Search for the cell housing the specified text and yield its (X, Y) center coordinate. 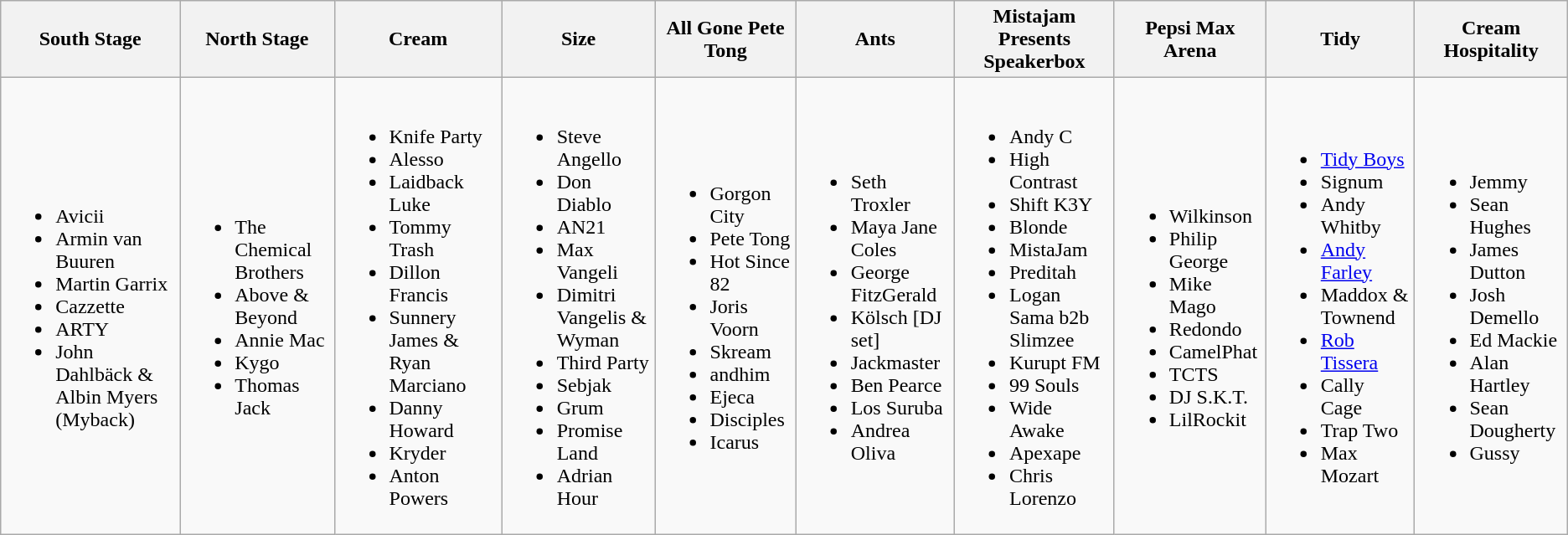
Gorgon CityPete TongHot Since 82Joris VoornSkreamandhimEjecaDisciplesIcarus (725, 306)
South Stage (90, 39)
Cream (418, 39)
North Stage (257, 39)
All Gone Pete Tong (725, 39)
AviciiArmin van BuurenMartin GarrixCazzetteARTYJohn Dahlbäck & Albin Myers (Myback) (90, 306)
JemmySean HughesJames DuttonJosh DemelloEd MackieAlan HartleySean DoughertyGussy (1491, 306)
Tidy (1340, 39)
Knife PartyAlessoLaidback LukeTommy TrashDillon FrancisSunnery James & Ryan MarcianoDanny HowardKryderAnton Powers (418, 306)
Cream Hospitality (1491, 39)
The Chemical BrothersAbove & BeyondAnnie MacKygoThomas Jack (257, 306)
Andy CHigh ContrastShift K3YBlondeMistaJamPreditahLogan Sama b2b SlimzeeKurupt FM99 SoulsWide AwakeApexapeChris Lorenzo (1034, 306)
Ants (874, 39)
Size (578, 39)
Mistajam Presents Speakerbox (1034, 39)
Seth TroxlerMaya Jane ColesGeorge FitzGeraldKölsch [DJ set]JackmasterBen PearceLos SurubaAndrea Oliva (874, 306)
Pepsi Max Arena (1189, 39)
Tidy BoysSignumAndy WhitbyAndy FarleyMaddox & TownendRob TisseraCally CageTrap TwoMax Mozart (1340, 306)
WilkinsonPhilip GeorgeMike MagoRedondoCamelPhatTCTSDJ S.K.T.LilRockit (1189, 306)
Steve AngelloDon DiabloAN21Max VangeliDimitri Vangelis & WymanThird PartySebjakGrumPromise LandAdrian Hour (578, 306)
